Detect which cell encompasses the target text, then output its (x, y) center coordinate. 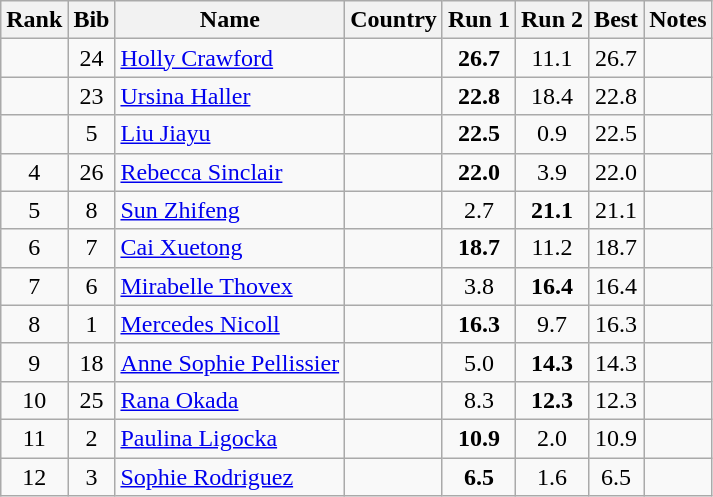
1.6 (552, 477)
2 (92, 438)
Ursina Haller (230, 96)
9 (34, 362)
1 (92, 324)
Notes (678, 20)
9.7 (552, 324)
Liu Jiayu (230, 134)
Anne Sophie Pellissier (230, 362)
Cai Xuetong (230, 248)
4 (34, 172)
Run 1 (478, 20)
Bib (92, 20)
Best (616, 20)
11.1 (552, 58)
Name (230, 20)
3.8 (478, 286)
25 (92, 400)
10 (34, 400)
Rana Okada (230, 400)
11 (34, 438)
5.0 (478, 362)
3.9 (552, 172)
2.0 (552, 438)
18.4 (552, 96)
8.3 (478, 400)
12 (34, 477)
Rank (34, 20)
Paulina Ligocka (230, 438)
2.7 (478, 210)
26 (92, 172)
23 (92, 96)
Country (394, 20)
0.9 (552, 134)
Sun Zhifeng (230, 210)
Rebecca Sinclair (230, 172)
18 (92, 362)
Sophie Rodriguez (230, 477)
Mercedes Nicoll (230, 324)
3 (92, 477)
24 (92, 58)
Mirabelle Thovex (230, 286)
Run 2 (552, 20)
11.2 (552, 248)
Holly Crawford (230, 58)
